Pinpoint the cell where the given text exists, returning its [x, y] midpoint coordinate. 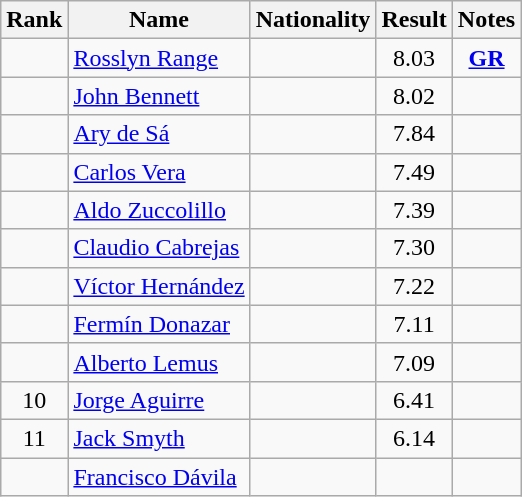
John Bennett [159, 96]
7.30 [414, 248]
6.41 [414, 400]
Víctor Hernández [159, 286]
8.03 [414, 58]
Result [414, 20]
Jorge Aguirre [159, 400]
7.39 [414, 210]
Rank [34, 20]
10 [34, 400]
Aldo Zuccolillo [159, 210]
7.22 [414, 286]
11 [34, 438]
Notes [486, 20]
Fermín Donazar [159, 324]
Carlos Vera [159, 172]
GR [486, 58]
Ary de Sá [159, 134]
Alberto Lemus [159, 362]
7.09 [414, 362]
Rosslyn Range [159, 58]
6.14 [414, 438]
Jack Smyth [159, 438]
Nationality [313, 20]
7.11 [414, 324]
7.84 [414, 134]
Claudio Cabrejas [159, 248]
Francisco Dávila [159, 477]
7.49 [414, 172]
Name [159, 20]
8.02 [414, 96]
